Detect which cell encompasses the target text, then output its (X, Y) center coordinate. 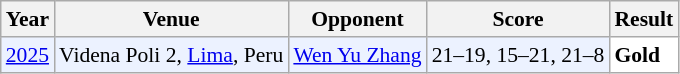
Score (518, 19)
2025 (28, 55)
Venue (171, 19)
Year (28, 19)
Wen Yu Zhang (357, 55)
Result (644, 19)
21–19, 15–21, 21–8 (518, 55)
Videna Poli 2, Lima, Peru (171, 55)
Gold (644, 55)
Opponent (357, 19)
